Find where the given text appears and provide that cell's center as (X, Y) coordinate. 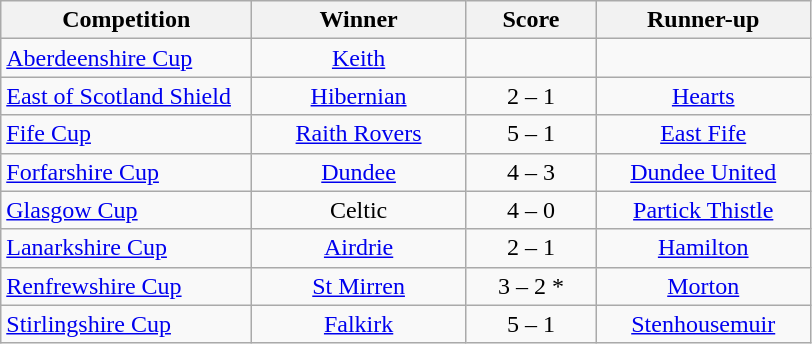
Hibernian (359, 96)
Hearts (703, 96)
Runner-up (703, 20)
Hamilton (703, 248)
Falkirk (359, 324)
Dundee (359, 172)
Raith Rovers (359, 134)
Airdrie (359, 248)
Dundee United (703, 172)
St Mirren (359, 286)
Fife Cup (126, 134)
Morton (703, 286)
Stirlingshire Cup (126, 324)
Forfarshire Cup (126, 172)
Aberdeenshire Cup (126, 58)
Keith (359, 58)
East Fife (703, 134)
Renfrewshire Cup (126, 286)
Score (530, 20)
4 – 3 (530, 172)
Lanarkshire Cup (126, 248)
Celtic (359, 210)
3 – 2 * (530, 286)
4 – 0 (530, 210)
East of Scotland Shield (126, 96)
Winner (359, 20)
Partick Thistle (703, 210)
Competition (126, 20)
Stenhousemuir (703, 324)
Glasgow Cup (126, 210)
